Locate the cell with the specified text and output its [X, Y] center coordinate. 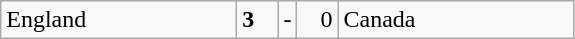
- [288, 20]
Canada [456, 20]
0 [318, 20]
England [119, 20]
3 [258, 20]
